Output the (x, y) coordinate of the center of the cell containing the given text.  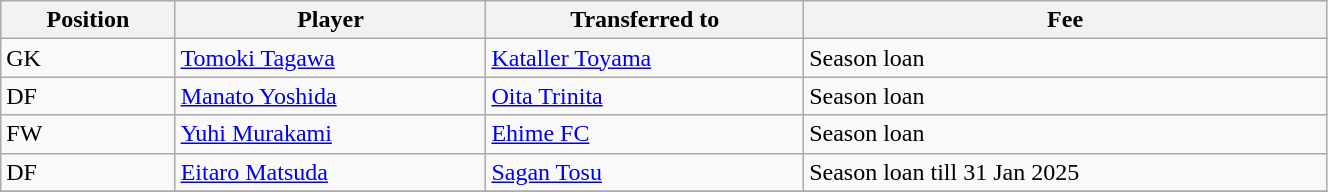
GK (88, 58)
Ehime FC (645, 134)
Eitaro Matsuda (330, 172)
Manato Yoshida (330, 96)
Transferred to (645, 20)
Season loan till 31 Jan 2025 (1066, 172)
FW (88, 134)
Fee (1066, 20)
Kataller Toyama (645, 58)
Yuhi Murakami (330, 134)
Oita Trinita (645, 96)
Player (330, 20)
Sagan Tosu (645, 172)
Position (88, 20)
Tomoki Tagawa (330, 58)
